Capture the cell that displays the provided text and extract its [x, y] central coordinate. 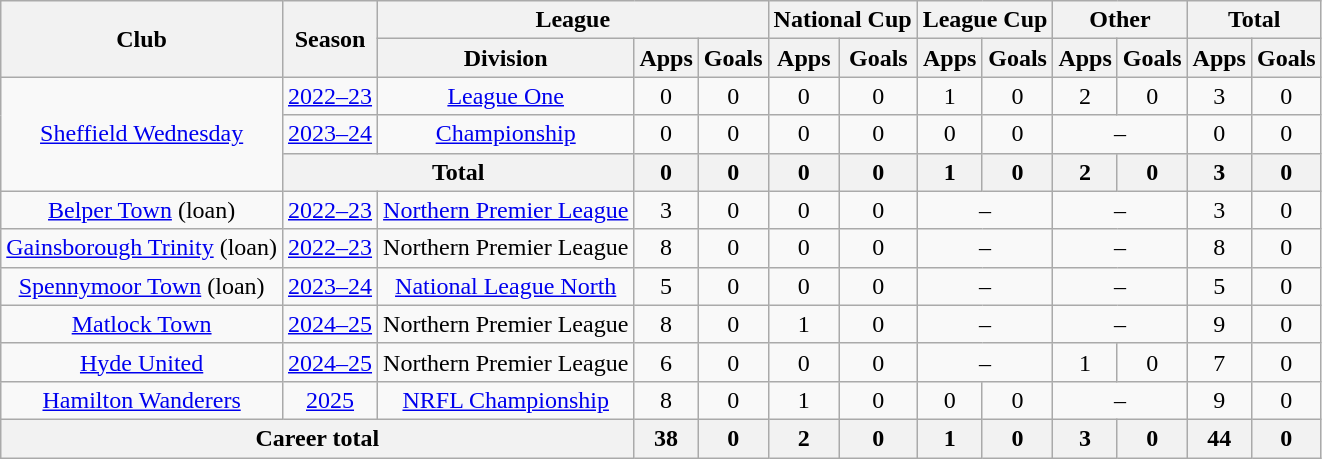
Season [330, 39]
Other [1120, 20]
44 [1219, 438]
Division [506, 58]
National Cup [842, 20]
2025 [330, 400]
38 [666, 438]
League Cup [985, 20]
Hyde United [142, 362]
Sheffield Wednesday [142, 134]
Matlock Town [142, 324]
NRFL Championship [506, 400]
League One [506, 96]
6 [666, 362]
Belper Town (loan) [142, 210]
Club [142, 39]
National League North [506, 286]
Career total [318, 438]
Hamilton Wanderers [142, 400]
Championship [506, 134]
League [573, 20]
Spennymoor Town (loan) [142, 286]
7 [1219, 362]
Gainsborough Trinity (loan) [142, 248]
